From the cell containing the given text, extract its center point as (X, Y) coordinate. 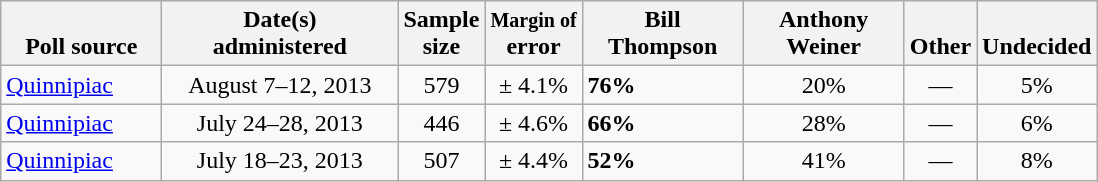
Undecided (1037, 34)
± 4.1% (534, 85)
5% (1037, 85)
20% (824, 85)
8% (1037, 161)
July 18–23, 2013 (280, 161)
6% (1037, 123)
Other (940, 34)
Samplesize (442, 34)
July 24–28, 2013 (280, 123)
28% (824, 123)
Poll source (82, 34)
446 (442, 123)
579 (442, 85)
41% (824, 161)
Date(s)administered (280, 34)
Margin oferror (534, 34)
± 4.6% (534, 123)
52% (662, 161)
66% (662, 123)
BillThompson (662, 34)
August 7–12, 2013 (280, 85)
76% (662, 85)
507 (442, 161)
AnthonyWeiner (824, 34)
± 4.4% (534, 161)
